Return the [X, Y] coordinate for the center point of the cell that contains the specified text.  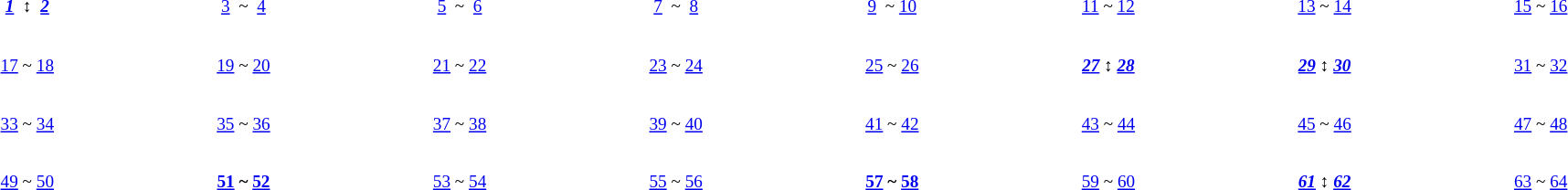
19 ~ 20 [244, 66]
41 ~ 42 [893, 124]
37 ~ 38 [460, 124]
35 ~ 36 [244, 124]
25 ~ 26 [893, 66]
39 ~ 40 [676, 124]
29 ↕ 30 [1325, 66]
21 ~ 22 [460, 66]
45 ~ 46 [1325, 124]
23 ~ 24 [676, 66]
27 ↕ 28 [1108, 66]
43 ~ 44 [1108, 124]
